For the text-containing cell, return its midpoint in [X, Y] coordinate format. 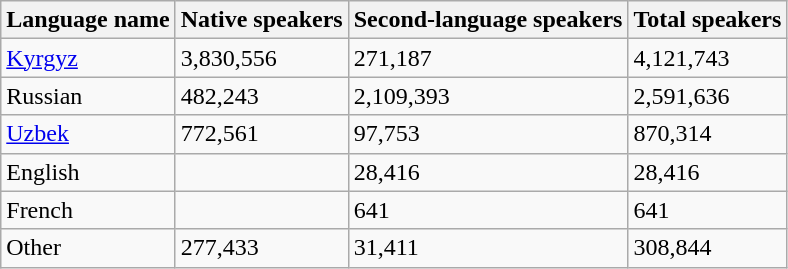
Uzbek [88, 134]
Russian [88, 96]
Other [88, 248]
Total speakers [708, 20]
870,314 [708, 134]
308,844 [708, 248]
31,411 [488, 248]
2,591,636 [708, 96]
English [88, 172]
482,243 [262, 96]
2,109,393 [488, 96]
Kyrgyz [88, 58]
3,830,556 [262, 58]
4,121,743 [708, 58]
277,433 [262, 248]
French [88, 210]
772,561 [262, 134]
271,187 [488, 58]
Native speakers [262, 20]
Language name [88, 20]
97,753 [488, 134]
Second-language speakers [488, 20]
